Capture the cell that displays the provided text and extract its [X, Y] central coordinate. 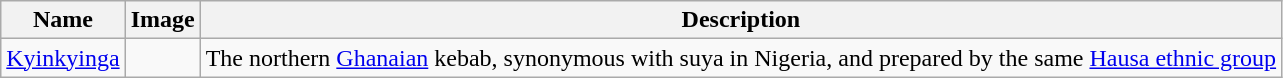
Image [162, 20]
Kyinkyinga [63, 58]
Name [63, 20]
Description [740, 20]
The northern Ghanaian kebab, synonymous with suya in Nigeria, and prepared by the same Hausa ethnic group [740, 58]
